Return (X, Y) of the center of cell containing provided text 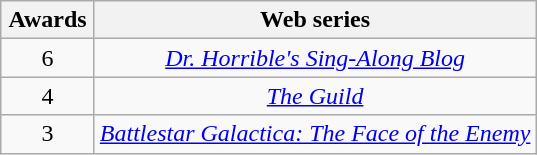
3 (48, 134)
4 (48, 96)
Dr. Horrible's Sing-Along Blog (315, 58)
Web series (315, 20)
6 (48, 58)
The Guild (315, 96)
Battlestar Galactica: The Face of the Enemy (315, 134)
Awards (48, 20)
